Provide the (X, Y) coordinate of the cell's center where the given text is located.  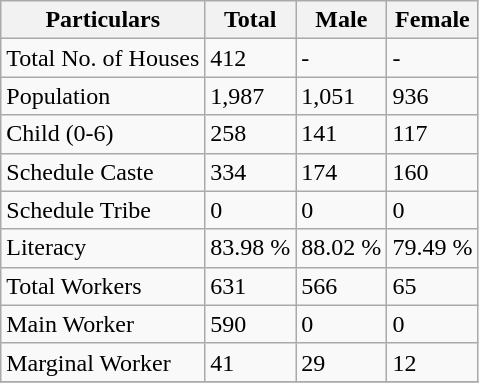
631 (250, 286)
Literacy (103, 248)
Child (0-6) (103, 134)
Total No. of Houses (103, 58)
29 (342, 362)
79.49 % (432, 248)
Female (432, 20)
41 (250, 362)
566 (342, 286)
590 (250, 324)
412 (250, 58)
65 (432, 286)
Total Workers (103, 286)
160 (432, 172)
Total (250, 20)
1,051 (342, 96)
Marginal Worker (103, 362)
88.02 % (342, 248)
936 (432, 96)
Male (342, 20)
258 (250, 134)
12 (432, 362)
Main Worker (103, 324)
1,987 (250, 96)
83.98 % (250, 248)
Schedule Caste (103, 172)
Schedule Tribe (103, 210)
174 (342, 172)
Population (103, 96)
Particulars (103, 20)
334 (250, 172)
141 (342, 134)
117 (432, 134)
